Determine the (x, y) coordinate at the center of the cell enclosing the given text.  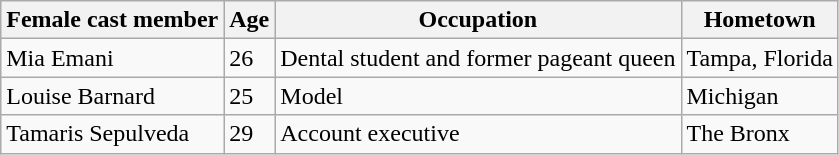
29 (250, 134)
Account executive (478, 134)
The Bronx (760, 134)
Hometown (760, 20)
Occupation (478, 20)
Michigan (760, 96)
Age (250, 20)
Model (478, 96)
Mia Emani (112, 58)
Tampa, Florida (760, 58)
Tamaris Sepulveda (112, 134)
Louise Barnard (112, 96)
26 (250, 58)
Female cast member (112, 20)
25 (250, 96)
Dental student and former pageant queen (478, 58)
